Extract the [x, y] coordinate from the center of the cell holding the provided text.  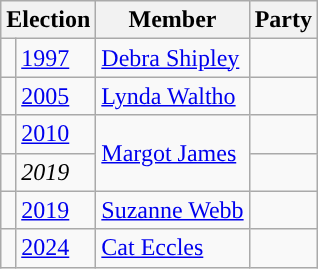
Suzanne Webb [172, 210]
Election [48, 20]
1997 [56, 58]
Cat Eccles [172, 248]
Member [172, 20]
2010 [56, 134]
2024 [56, 248]
Margot James [172, 153]
Lynda Waltho [172, 96]
Party [283, 20]
Debra Shipley [172, 58]
2005 [56, 96]
